Provide the (X, Y) coordinate of the cell's center where the given text is located.  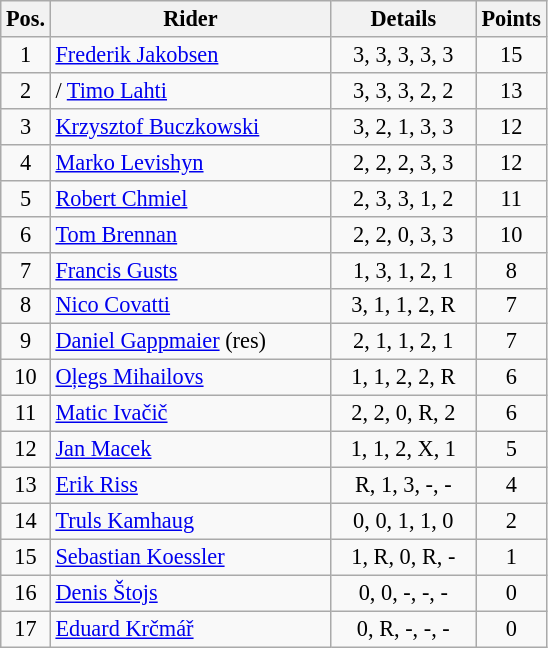
Matic Ivačič (190, 414)
Sebastian Koessler (190, 557)
1, 1, 2, X, 1 (404, 450)
1, R, 0, R, - (404, 557)
Denis Štojs (190, 593)
9 (26, 342)
Robert Chmiel (190, 198)
Pos. (26, 19)
Nico Covatti (190, 306)
2, 2, 0, 3, 3 (404, 234)
1, 1, 2, 2, R (404, 378)
Marko Levishyn (190, 162)
Points (511, 19)
Francis Gusts (190, 270)
2, 2, 2, 3, 3 (404, 162)
2, 3, 3, 1, 2 (404, 198)
3 (26, 126)
3, 1, 1, 2, R (404, 306)
0, 0, 1, 1, 0 (404, 521)
Krzysztof Buczkowski (190, 126)
Truls Kamhaug (190, 521)
Details (404, 19)
Tom Brennan (190, 234)
Eduard Krčmář (190, 629)
Oļegs Mihailovs (190, 378)
Erik Riss (190, 485)
17 (26, 629)
2, 2, 0, R, 2 (404, 414)
/ Timo Lahti (190, 90)
Jan Macek (190, 450)
Rider (190, 19)
3, 2, 1, 3, 3 (404, 126)
1, 3, 1, 2, 1 (404, 270)
0, R, -, -, - (404, 629)
Daniel Gappmaier (res) (190, 342)
3, 3, 3, 3, 3 (404, 55)
2, 1, 1, 2, 1 (404, 342)
14 (26, 521)
R, 1, 3, -, - (404, 485)
Frederik Jakobsen (190, 55)
0, 0, -, -, - (404, 593)
3, 3, 3, 2, 2 (404, 90)
16 (26, 593)
